Scan for the cell matching the given text and deliver its (X, Y) coordinate at center. 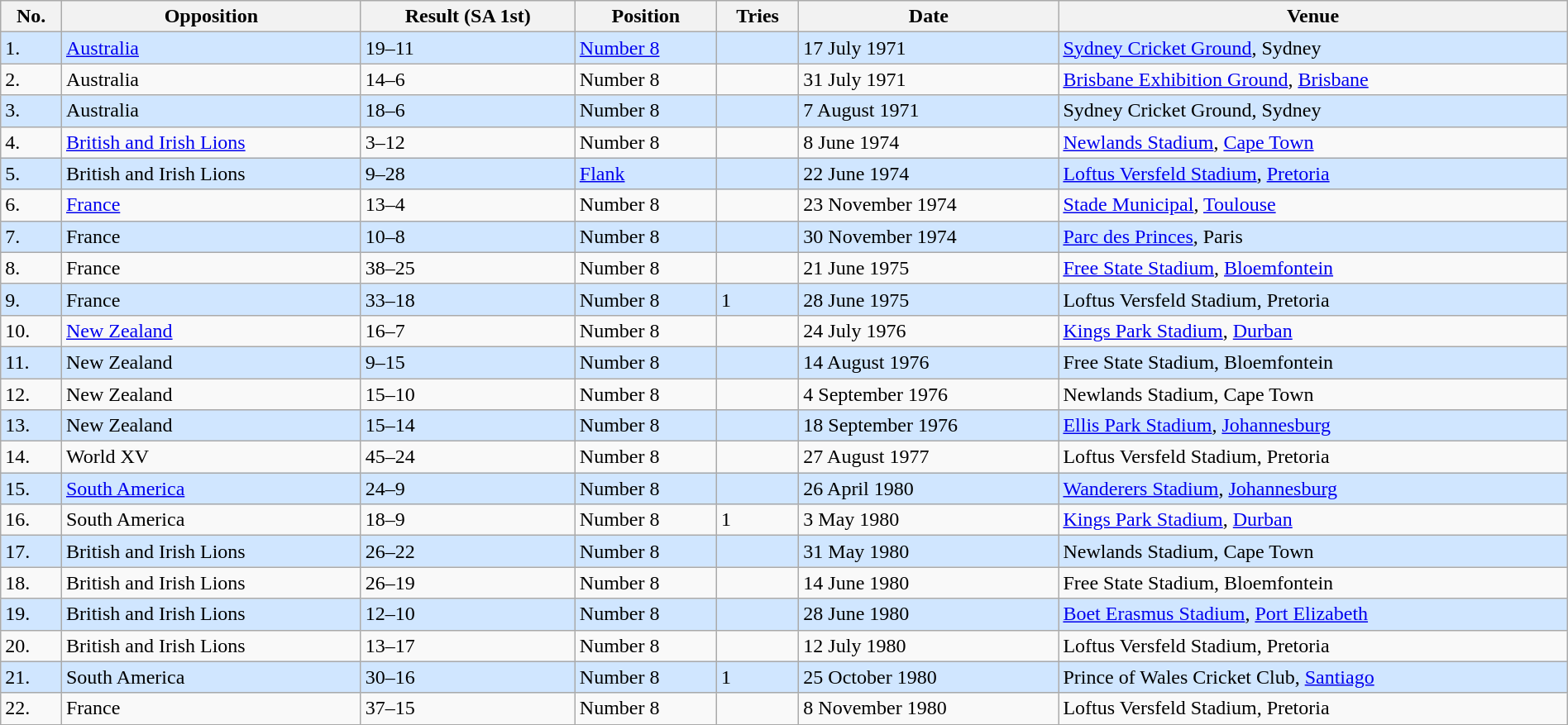
8 June 1974 (929, 142)
12 July 1980 (929, 646)
4. (31, 142)
26–22 (468, 551)
45–24 (468, 457)
12. (31, 394)
14. (31, 457)
21. (31, 677)
15. (31, 489)
10–8 (468, 236)
26–19 (468, 583)
20. (31, 646)
Flank (645, 174)
18 September 1976 (929, 426)
17 July 1971 (929, 48)
3–12 (468, 142)
27 August 1977 (929, 457)
11. (31, 362)
8. (31, 268)
Tries (758, 17)
30 November 1974 (929, 236)
21 June 1975 (929, 268)
30–16 (468, 677)
26 April 1980 (929, 489)
4 September 1976 (929, 394)
18–6 (468, 111)
25 October 1980 (929, 677)
12–10 (468, 614)
Ellis Park Stadium, Johannesburg (1313, 426)
7. (31, 236)
33–18 (468, 299)
22. (31, 708)
14 June 1980 (929, 583)
13–4 (468, 205)
14 August 1976 (929, 362)
7 August 1971 (929, 111)
9–28 (468, 174)
28 June 1980 (929, 614)
14–6 (468, 79)
1. (31, 48)
28 June 1975 (929, 299)
Position (645, 17)
Wanderers Stadium, Johannesburg (1313, 489)
22 June 1974 (929, 174)
19. (31, 614)
15–14 (468, 426)
World XV (211, 457)
24 July 1976 (929, 331)
13–17 (468, 646)
18–9 (468, 520)
24–9 (468, 489)
Venue (1313, 17)
3 May 1980 (929, 520)
10. (31, 331)
6. (31, 205)
16. (31, 520)
15–10 (468, 394)
2. (31, 79)
Parc des Princes, Paris (1313, 236)
31 July 1971 (929, 79)
19–11 (468, 48)
Opposition (211, 17)
No. (31, 17)
Stade Municipal, Toulouse (1313, 205)
9–15 (468, 362)
Result (SA 1st) (468, 17)
Brisbane Exhibition Ground, Brisbane (1313, 79)
5. (31, 174)
Date (929, 17)
17. (31, 551)
16–7 (468, 331)
9. (31, 299)
18. (31, 583)
Boet Erasmus Stadium, Port Elizabeth (1313, 614)
23 November 1974 (929, 205)
37–15 (468, 708)
3. (31, 111)
Prince of Wales Cricket Club, Santiago (1313, 677)
8 November 1980 (929, 708)
38–25 (468, 268)
31 May 1980 (929, 551)
13. (31, 426)
